Pinpoint the cell where the given text exists, returning its [x, y] midpoint coordinate. 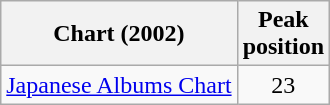
Japanese Albums Chart [119, 85]
Chart (2002) [119, 34]
Peakposition [283, 34]
23 [283, 85]
